Scan for the cell matching the given text and deliver its (x, y) coordinate at center. 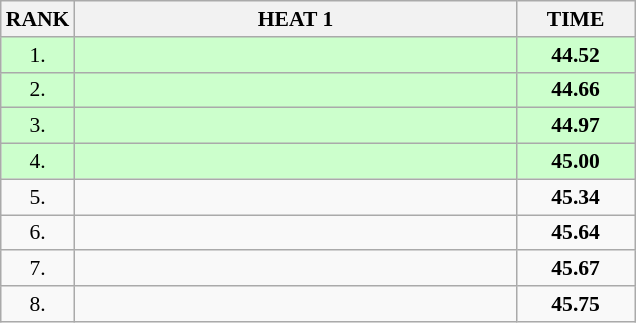
44.66 (576, 90)
4. (38, 162)
45.64 (576, 233)
2. (38, 90)
44.97 (576, 126)
HEAT 1 (295, 19)
45.67 (576, 269)
44.52 (576, 55)
1. (38, 55)
45.00 (576, 162)
6. (38, 233)
45.75 (576, 304)
45.34 (576, 197)
RANK (38, 19)
8. (38, 304)
3. (38, 126)
5. (38, 197)
7. (38, 269)
TIME (576, 19)
